Identify which cell holds the provided text, then report its (x, y) central coordinate. 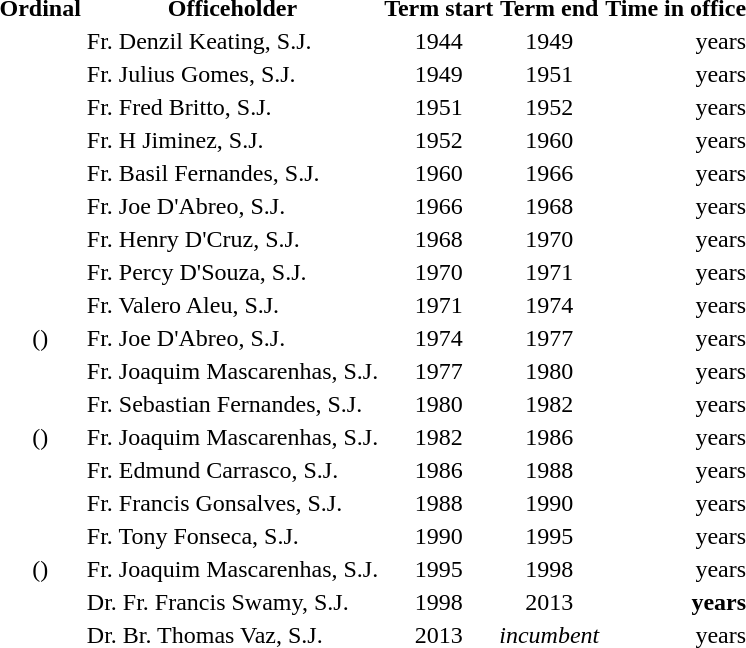
Fr. Henry D'Cruz, S.J. (232, 239)
Fr. Fred Britto, S.J. (232, 107)
Fr. Edmund Carrasco, S.J. (232, 470)
Dr. Fr. Francis Swamy, S.J. (232, 602)
Fr. Francis Gonsalves, S.J. (232, 503)
Fr. Sebastian Fernandes, S.J. (232, 404)
Fr. Julius Gomes, S.J. (232, 74)
Fr. Tony Fonseca, S.J. (232, 536)
Fr. Percy D'Souza, S.J. (232, 272)
Fr. Denzil Keating, S.J. (232, 41)
2013 (550, 602)
Fr. Valero Aleu, S.J. (232, 305)
Fr. H Jiminez, S.J. (232, 140)
Fr. Basil Fernandes, S.J. (232, 173)
1944 (439, 41)
